Return [x, y] of the center of cell containing provided text 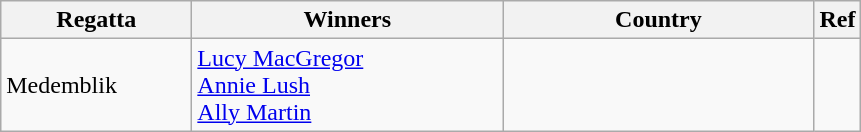
Winners [348, 20]
Regatta [96, 20]
Medemblik [96, 85]
Lucy MacGregorAnnie LushAlly Martin [348, 85]
Ref [838, 20]
Country [658, 20]
